Provide the [X, Y] coordinate of the cell's center where the given text is located.  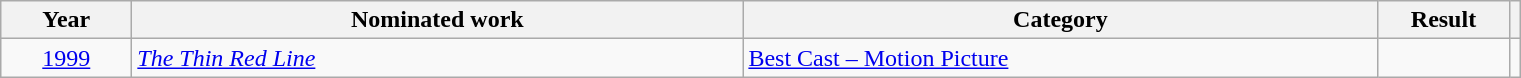
Year [66, 20]
The Thin Red Line [438, 58]
Result [1444, 20]
Nominated work [438, 20]
1999 [66, 58]
Best Cast – Motion Picture [1060, 58]
Category [1060, 20]
